Determine the (x, y) coordinate at the center of the cell enclosing the given text.  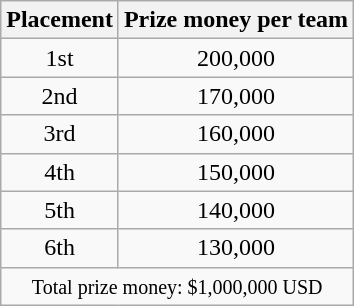
140,000 (236, 210)
4th (60, 172)
Placement (60, 20)
1st (60, 58)
170,000 (236, 96)
130,000 (236, 248)
150,000 (236, 172)
Prize money per team (236, 20)
200,000 (236, 58)
160,000 (236, 134)
2nd (60, 96)
6th (60, 248)
3rd (60, 134)
5th (60, 210)
Total prize money: $1,000,000 USD (178, 286)
